Pinpoint the cell where the given text exists, returning its (x, y) midpoint coordinate. 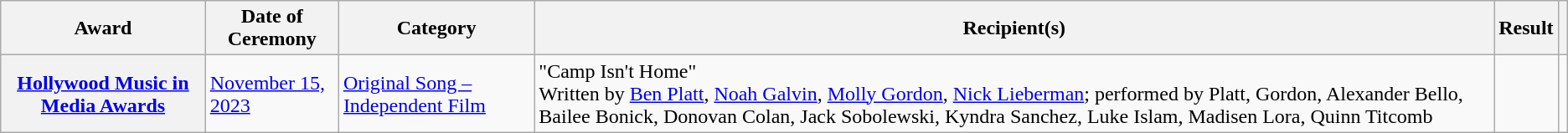
Category (436, 28)
Result (1526, 28)
Date of Ceremony (271, 28)
November 15, 2023 (271, 94)
Recipient(s) (1014, 28)
Award (103, 28)
Hollywood Music in Media Awards (103, 94)
Original Song – Independent Film (436, 94)
